Detect which cell encompasses the target text, then output its (X, Y) center coordinate. 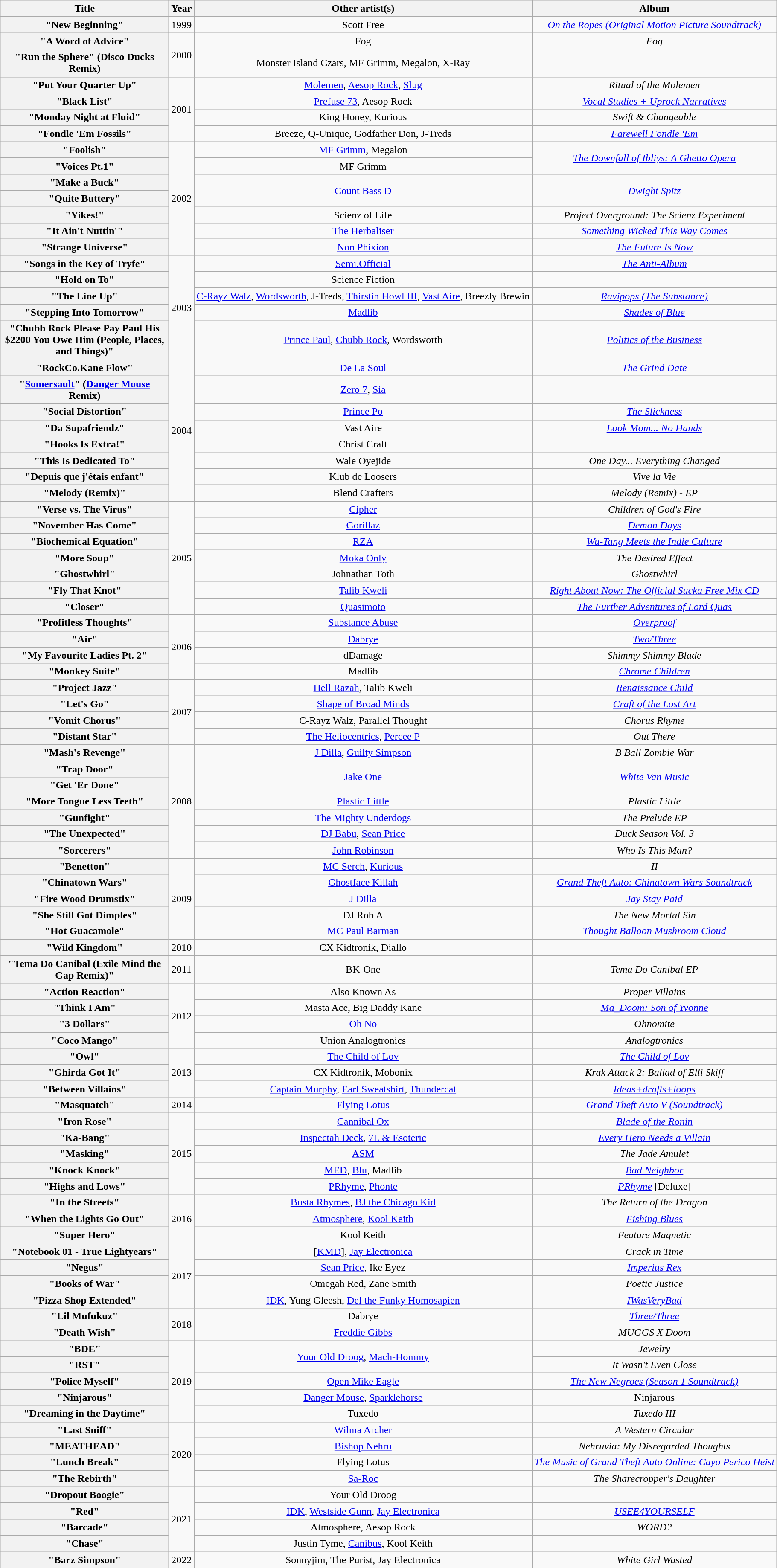
Prince Po (363, 412)
"More Tongue Less Teeth" (84, 801)
Prince Paul, Chubb Rock, Wordsworth (363, 340)
Grand Theft Auto V (Soundtrack) (655, 1105)
"Chase" (84, 1543)
John Robinson (363, 850)
"Distant Star" (84, 736)
IDK, Westside Gunn, Jay Electronica (363, 1511)
2020 (182, 1454)
"Negus" (84, 1267)
"My Favourite Ladies Pt. 2" (84, 655)
"3 Dollars" (84, 1024)
"Ghirda Got It" (84, 1073)
Blade of the Ronin (655, 1121)
"Police Myself" (84, 1381)
Krak Attack 2: Ballad of Elli Skiff (655, 1073)
"Foolish" (84, 150)
"Dreaming in the Daytime" (84, 1414)
"Chinatown Wars" (84, 883)
"More Soup" (84, 558)
Count Bass D (363, 190)
"Death Wish" (84, 1333)
2009 (182, 899)
MUGGS X Doom (655, 1333)
[KMD], Jay Electronica (363, 1251)
Ghostwhirl (655, 574)
Thought Balloon Mushroom Cloud (655, 931)
The Prelude EP (655, 818)
"Gunfight" (84, 818)
Demon Days (655, 526)
"Get 'Er Done" (84, 785)
The Jade Amulet (655, 1154)
"Red" (84, 1511)
2018 (182, 1324)
The Desired Effect (655, 558)
J Dilla, Guilty Simpson (363, 752)
"Fly That Knot" (84, 590)
"It Ain't Nuttin'" (84, 231)
Poetic Justice (655, 1283)
C-Rayz Walz, Wordsworth, J-Treds, Thirstin Howl III, Vast Aire, Breezly Brewin (363, 296)
"Black List" (84, 101)
"Monkey Suite" (84, 671)
"MEATHEAD" (84, 1446)
Your Old Droog (363, 1495)
C-Rayz Walz, Parallel Thought (363, 720)
"Hold on To" (84, 280)
Nehruvia: My Disregarded Thoughts (655, 1446)
Bad Neighbor (655, 1170)
The Heliocentrics, Percee P (363, 736)
The Music of Grand Theft Auto Online: Cayo Perico Heist (655, 1462)
Look Mom... No Hands (655, 428)
"Stepping Into Tomorrow" (84, 312)
Captain Murphy, Earl Sweatshirt, Thundercat (363, 1089)
2021 (182, 1519)
WORD? (655, 1527)
"Action Reaction" (84, 991)
Christ Craft (363, 444)
Zero 7, Sia (363, 390)
Shades of Blue (655, 312)
Monster Island Czars, MF Grimm, Megalon, X-Ray (363, 63)
Cannibal Ox (363, 1121)
"Trap Door" (84, 769)
"Ghostwhirl" (84, 574)
"Fondle 'Em Fossils" (84, 134)
Ma_Doom: Son of Yvonne (655, 1008)
2008 (182, 801)
The Slickness (655, 412)
"RST" (84, 1365)
The Further Adventures of Lord Quas (655, 607)
The Grind Date (655, 368)
Ghostface Killah (363, 883)
Children of God's Fire (655, 509)
"Put Your Quarter Up" (84, 85)
"Masquatch" (84, 1105)
Non Phixion (363, 247)
"Notebook 01 - True Lightyears" (84, 1251)
"Barcade" (84, 1527)
The New Negroes (Season 1 Soundtrack) (655, 1381)
Ideas+drafts+loops (655, 1089)
PRhyme [Deluxe] (655, 1186)
Grand Theft Auto: Chinatown Wars Soundtrack (655, 883)
"Between Villains" (84, 1089)
Jay Stay Paid (655, 899)
"Closer" (84, 607)
2011 (182, 969)
MC Serch, Kurious (363, 866)
Freddie Gibbs (363, 1333)
Melody (Remix) - EP (655, 493)
It Wasn't Even Close (655, 1365)
Blend Crafters (363, 493)
"Yikes!" (84, 215)
Title (84, 9)
Right About Now: The Official Sucka Free Mix CD (655, 590)
"Barz Simpson" (84, 1560)
2010 (182, 947)
"This Is Dedicated To" (84, 460)
2016 (182, 1219)
IDK, Yung Gleesh, Del the Funky Homosapien (363, 1300)
"Benetton" (84, 866)
Quasimoto (363, 607)
Ravipops (The Substance) (655, 296)
The Anti-Album (655, 264)
Science Fiction (363, 280)
"Profitless Thoughts" (84, 623)
Chrome Children (655, 671)
Overproof (655, 623)
MED, Blu, Madlib (363, 1170)
On the Ropes (Original Motion Picture Soundtrack) (655, 25)
2015 (182, 1154)
2004 (182, 430)
"Think I Am" (84, 1008)
Feature Magnetic (655, 1235)
"Quite Buttery" (84, 198)
The Herbaliser (363, 231)
Shape of Broad Minds (363, 704)
Johnathan Toth (363, 574)
CX Kidtronik, Mobonix (363, 1073)
"Run the Sphere" (Disco Ducks Remix) (84, 63)
Open Mike Eagle (363, 1381)
2012 (182, 1016)
Sa-Roc (363, 1478)
"Ka-Bang" (84, 1138)
Atmosphere, Aesop Rock (363, 1527)
Talib Kweli (363, 590)
"BDE" (84, 1349)
2014 (182, 1105)
The Return of the Dragon (655, 1202)
1999 (182, 25)
"Last Sniff" (84, 1430)
B Ball Zombie War (655, 752)
"Chubb Rock Please Pay Paul His $2200 You Owe Him (People, Places, and Things)" (84, 340)
"New Beginning" (84, 25)
Tuxedo (363, 1414)
"Books of War" (84, 1283)
"Dropout Boogie" (84, 1495)
"Air" (84, 639)
"November Has Come" (84, 526)
2013 (182, 1073)
Fishing Blues (655, 1219)
Cipher (363, 509)
Jewelry (655, 1349)
Politics of the Business (655, 340)
"The Line Up" (84, 296)
"Coco Mango" (84, 1040)
The Future Is Now (655, 247)
Something Wicked This Way Comes (655, 231)
Out There (655, 736)
Vive la Vie (655, 476)
Klub de Loosers (363, 476)
"Owl" (84, 1057)
Three/Three (655, 1316)
Year (182, 9)
2005 (182, 558)
Imperius Rex (655, 1267)
"Fire Wood Drumstix" (84, 899)
Craft of the Lost Art (655, 704)
"Let's Go" (84, 704)
De La Soul (363, 368)
"Ninjarous" (84, 1397)
2003 (182, 308)
Two/Three (655, 639)
Analogtronics (655, 1040)
Scienz of Life (363, 215)
"Somersault" (Danger Mouse Remix) (84, 390)
Vast Aire (363, 428)
Oh No (363, 1024)
Inspectah Deck, 7L & Esoteric (363, 1138)
dDamage (363, 655)
"Biochemical Equation" (84, 542)
Dwight Spitz (655, 190)
2001 (182, 109)
Also Known As (363, 991)
2022 (182, 1560)
"Wild Kingdom" (84, 947)
2017 (182, 1275)
MF Grimm, Megalon (363, 150)
Other artist(s) (363, 9)
II (655, 866)
Crack in Time (655, 1251)
Omegah Red, Zane Smith (363, 1283)
"Masking" (84, 1154)
Every Hero Needs a Villain (655, 1138)
Masta Ace, Big Daddy Kane (363, 1008)
Vocal Studies + Uprock Narratives (655, 101)
"Voices Pt.1" (84, 166)
RZA (363, 542)
DJ Babu, Sean Price (363, 834)
Molemen, Aesop Rock, Slug (363, 85)
"RockCo.Kane Flow" (84, 368)
"Lunch Break" (84, 1462)
Wale Oyejide (363, 460)
"Mash's Revenge" (84, 752)
BK-One (363, 969)
2019 (182, 1381)
"Knock Knock" (84, 1170)
Prefuse 73, Aesop Rock (363, 101)
Atmosphere, Kool Keith (363, 1219)
"The Rebirth" (84, 1478)
"Monday Night at Fluid" (84, 117)
"Hot Guacamole" (84, 931)
Ninjarous (655, 1397)
Tuxedo III (655, 1414)
"Pizza Shop Extended" (84, 1300)
"Songs in the Key of Tryfe" (84, 264)
Kool Keith (363, 1235)
Substance Abuse (363, 623)
Danger Mouse, Sparklehorse (363, 1397)
"Sorcerers" (84, 850)
The Mighty Underdogs (363, 818)
Breeze, Q-Unique, Godfather Don, J-Treds (363, 134)
DJ Rob A (363, 915)
Tema Do Canibal EP (655, 969)
The Sharecropper's Daughter (655, 1478)
One Day... Everything Changed (655, 460)
Semi.Official (363, 264)
"Super Hero" (84, 1235)
2002 (182, 198)
Busta Rhymes, BJ the Chicago Kid (363, 1202)
"When the Lights Go Out" (84, 1219)
Who Is This Man? (655, 850)
A Western Circular (655, 1430)
Proper Villains (655, 991)
The Downfall of Ibliys: A Ghetto Opera (655, 158)
MC Paul Barman (363, 931)
Your Old Droog, Mach-Hommy (363, 1357)
PRhyme, Phonte (363, 1186)
The New Mortal Sin (655, 915)
"Make a Buck" (84, 182)
Shimmy Shimmy Blade (655, 655)
ASM (363, 1154)
"Hooks Is Extra!" (84, 444)
Sean Price, Ike Eyez (363, 1267)
Hell Razah, Talib Kweli (363, 688)
Justin Tyme, Canibus, Kool Keith (363, 1543)
2007 (182, 712)
Wilma Archer (363, 1430)
Renaissance Child (655, 688)
"A Word of Advice" (84, 41)
MF Grimm (363, 166)
Swift & Changeable (655, 117)
White Girl Wasted (655, 1560)
"Tema Do Canibal (Exile Mind the Gap Remix)" (84, 969)
Wu-Tang Meets the Indie Culture (655, 542)
"Project Jazz" (84, 688)
"Da Supafriendz" (84, 428)
"Melody (Remix)" (84, 493)
USEE4YOURSELF (655, 1511)
Moka Only (363, 558)
Bishop Nehru (363, 1446)
CX Kidtronik, Diallo (363, 947)
Ritual of the Molemen (655, 85)
Sonnyjim, The Purist, Jay Electronica (363, 1560)
J Dilla (363, 899)
2000 (182, 55)
Farewell Fondle 'Em (655, 134)
"Verse vs. The Virus" (84, 509)
White Van Music (655, 777)
King Honey, Kurious (363, 117)
"She Still Got Dimples" (84, 915)
"Strange Universe" (84, 247)
Ohnomite (655, 1024)
"Depuis que j'étais enfant" (84, 476)
"Highs and Lows" (84, 1186)
"Vomit Chorus" (84, 720)
Gorillaz (363, 526)
Union Analogtronics (363, 1040)
"Lil Mufukuz" (84, 1316)
"Social Distortion" (84, 412)
Chorus Rhyme (655, 720)
"The Unexpected" (84, 834)
Project Overground: The Scienz Experiment (655, 215)
"Iron Rose" (84, 1121)
Album (655, 9)
IWasVeryBad (655, 1300)
Scott Free (363, 25)
Jake One (363, 777)
"In the Streets" (84, 1202)
2006 (182, 647)
Duck Season Vol. 3 (655, 834)
